Return the (X, Y) coordinate for the center point of the cell that contains the specified text.  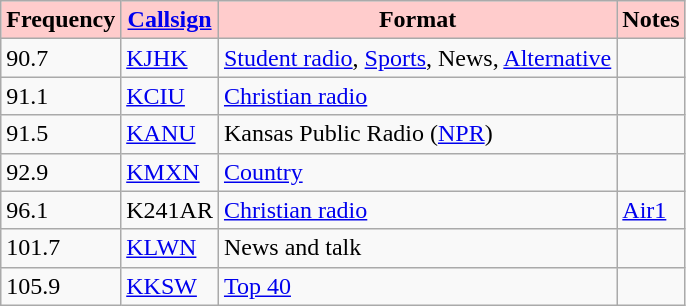
KCIU (170, 96)
96.1 (61, 210)
91.1 (61, 96)
Notes (651, 20)
Format (417, 20)
Top 40 (417, 286)
KLWN (170, 248)
Frequency (61, 20)
News and talk (417, 248)
KJHK (170, 58)
KMXN (170, 172)
Country (417, 172)
101.7 (61, 248)
K241AR (170, 210)
Air1 (651, 210)
Student radio, Sports, News, Alternative (417, 58)
KKSW (170, 286)
KANU (170, 134)
92.9 (61, 172)
90.7 (61, 58)
Callsign (170, 20)
Kansas Public Radio (NPR) (417, 134)
105.9 (61, 286)
91.5 (61, 134)
